Locate the cell with the specified text and output its [X, Y] center coordinate. 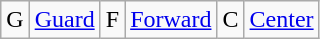
Forward [171, 20]
C [230, 20]
Center [282, 20]
F [112, 20]
Guard [64, 20]
G [15, 20]
